Find where the given text appears and provide that cell's center as [X, Y] coordinate. 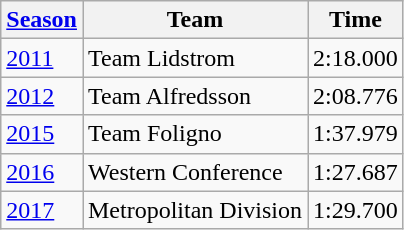
2017 [42, 210]
Western Conference [194, 172]
2015 [42, 134]
Team Alfredsson [194, 96]
2:18.000 [356, 58]
Time [356, 20]
Team Lidstrom [194, 58]
2012 [42, 96]
1:29.700 [356, 210]
Team Foligno [194, 134]
2:08.776 [356, 96]
1:27.687 [356, 172]
1:37.979 [356, 134]
2016 [42, 172]
Season [42, 20]
Metropolitan Division [194, 210]
2011 [42, 58]
Team [194, 20]
